Scan for the cell matching the given text and deliver its [x, y] coordinate at center. 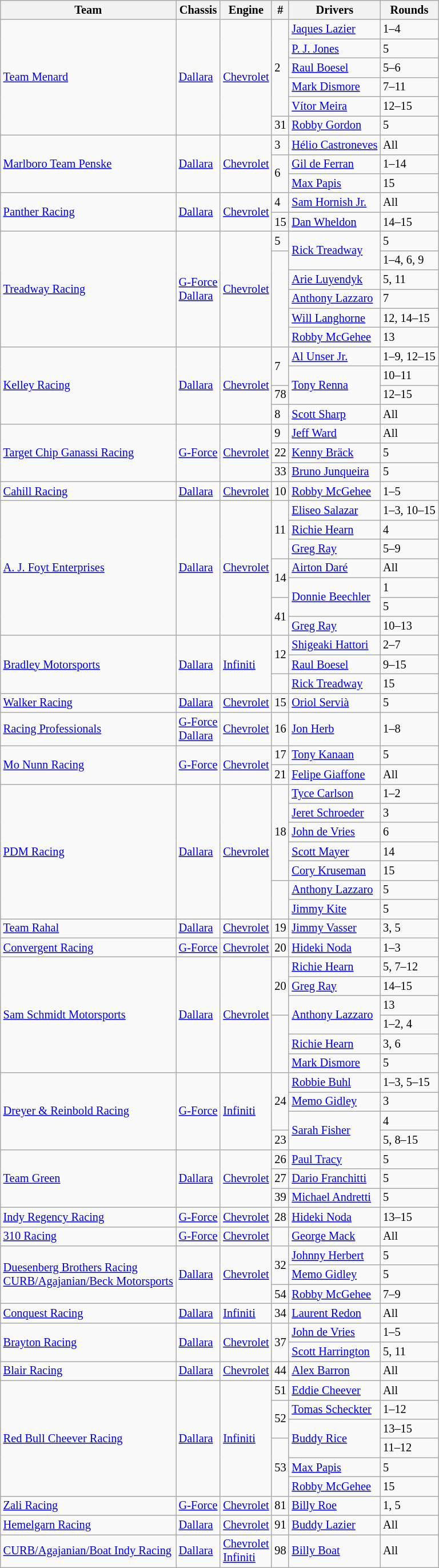
10 [280, 491]
Eliseo Salazar [334, 510]
1–14 [409, 164]
Robbie Buhl [334, 1082]
Tyce Carlson [334, 794]
Team Green [88, 1178]
2–7 [409, 645]
Felipe Giaffone [334, 774]
Laurent Redon [334, 1313]
Tomas Scheckter [334, 1410]
Scott Sharp [334, 414]
1–3 [409, 948]
28 [280, 1217]
51 [280, 1390]
# [280, 10]
9 [280, 433]
91 [280, 1525]
7–9 [409, 1294]
Red Bull Cheever Racing [88, 1438]
Paul Tracy [334, 1159]
18 [280, 832]
24 [280, 1101]
1 [409, 587]
Kenny Bräck [334, 452]
Racing Professionals [88, 729]
Team Menard [88, 77]
31 [280, 125]
27 [280, 1179]
1, 5 [409, 1506]
7–11 [409, 87]
Johnny Herbert [334, 1255]
Hélio Castroneves [334, 145]
23 [280, 1140]
41 [280, 616]
1–2 [409, 794]
Buddy Rice [334, 1438]
Walker Racing [88, 703]
P. J. Jones [334, 49]
G-ForceDallara [198, 289]
Billy Roe [334, 1506]
32 [280, 1265]
10–11 [409, 376]
Vítor Meira [334, 106]
Bradley Motorsports [88, 664]
Donnie Beechler [334, 597]
10–13 [409, 626]
Billy Boat [334, 1551]
2 [280, 67]
Team Rahal [88, 928]
78 [280, 395]
PDM Racing [88, 851]
1–8 [409, 729]
Buddy Lazier [334, 1525]
37 [280, 1342]
Convergent Racing [88, 948]
1–9, 12–15 [409, 356]
Tony Renna [334, 385]
52 [280, 1419]
Treadway Racing [88, 289]
Bruno Junqueira [334, 472]
Will Langhorne [334, 318]
Blair Racing [88, 1371]
Tony Kanaan [334, 755]
Drivers [334, 10]
19 [280, 928]
A. J. Foyt Enterprises [88, 568]
Sam Schmidt Motorsports [88, 1015]
Marlboro Team Penske [88, 164]
5–9 [409, 549]
Gil de Ferran [334, 164]
Robby Gordon [334, 125]
Oriol Servià [334, 703]
Chassis [198, 10]
11–12 [409, 1448]
Alex Barron [334, 1371]
CURB/Agajanian/Boat Indy Racing [88, 1551]
George Mack [334, 1236]
1–3, 10–15 [409, 510]
1–2, 4 [409, 1024]
Jon Herb [334, 729]
5–6 [409, 67]
98 [280, 1551]
12 [280, 654]
54 [280, 1294]
8 [280, 414]
81 [280, 1506]
Zali Racing [88, 1506]
Sam Hornish Jr. [334, 202]
5, 7–12 [409, 967]
G-Force Dallara [198, 729]
39 [280, 1197]
12, 14–15 [409, 318]
1–4, 6, 9 [409, 260]
Panther Racing [88, 212]
Engine [246, 10]
Jaques Lazier [334, 29]
Shigeaki Hattori [334, 645]
Brayton Racing [88, 1342]
Jeff Ward [334, 433]
33 [280, 472]
3, 6 [409, 1044]
16 [280, 729]
34 [280, 1313]
Chevrolet Infiniti [246, 1551]
1–12 [409, 1410]
22 [280, 452]
26 [280, 1159]
Rounds [409, 10]
Team [88, 10]
Jimmy Kite [334, 909]
Eddie Cheever [334, 1390]
44 [280, 1371]
9–15 [409, 664]
Duesenberg Brothers Racing CURB/Agajanian/Beck Motorsports [88, 1274]
Sarah Fisher [334, 1130]
1–3, 5–15 [409, 1082]
310 Racing [88, 1236]
Target Chip Ganassi Racing [88, 453]
Scott Mayer [334, 851]
Cory Kruseman [334, 870]
Conquest Racing [88, 1313]
Cahill Racing [88, 491]
11 [280, 530]
3, 5 [409, 928]
Michael Andretti [334, 1197]
Al Unser Jr. [334, 356]
Jeret Schroeder [334, 813]
Dreyer & Reinbold Racing [88, 1111]
Jimmy Vasser [334, 928]
Kelley Racing [88, 385]
Dario Franchitti [334, 1179]
Arie Luyendyk [334, 280]
53 [280, 1467]
Dan Wheldon [334, 222]
21 [280, 774]
1–4 [409, 29]
Airton Daré [334, 568]
Indy Regency Racing [88, 1217]
17 [280, 755]
Hemelgarn Racing [88, 1525]
Scott Harrington [334, 1352]
5, 8–15 [409, 1140]
Mo Nunn Racing [88, 764]
